Scan for the cell matching the given text and deliver its (x, y) coordinate at center. 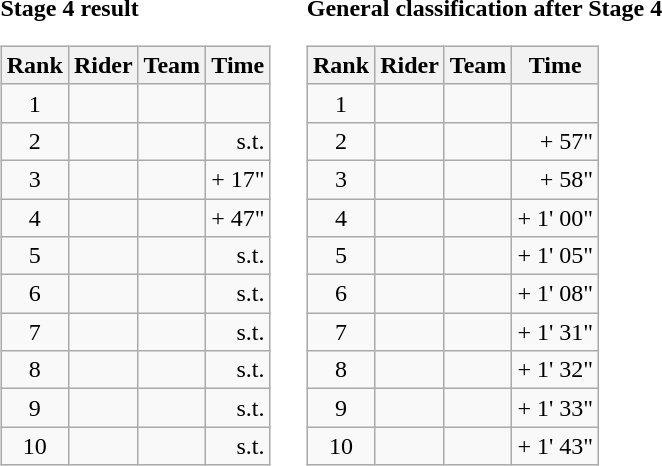
+ 57" (556, 141)
+ 1' 05" (556, 256)
+ 1' 31" (556, 332)
+ 1' 43" (556, 446)
+ 47" (238, 217)
+ 1' 32" (556, 370)
+ 1' 33" (556, 408)
+ 1' 08" (556, 294)
+ 1' 00" (556, 217)
+ 58" (556, 179)
+ 17" (238, 179)
